Provide the (x, y) coordinate of the cell's center where the given text is located.  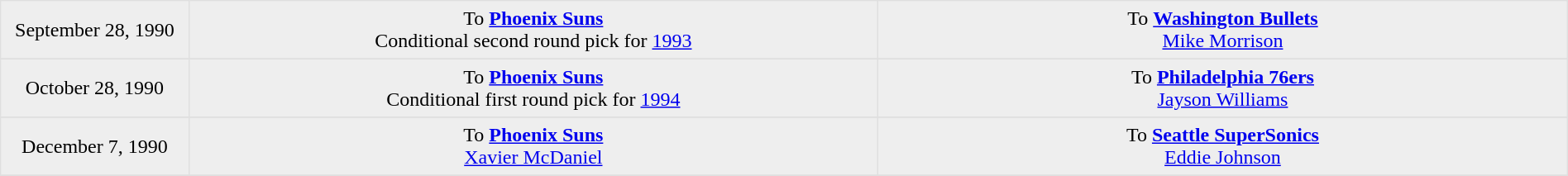
To Phoenix SunsXavier McDaniel (533, 146)
To Seattle SuperSonicsEddie Johnson (1223, 146)
To Philadelphia 76ersJayson Williams (1223, 88)
December 7, 1990 (94, 146)
September 28, 1990 (94, 30)
To Phoenix SunsConditional first round pick for 1994 (533, 88)
To Washington BulletsMike Morrison (1223, 30)
To Phoenix SunsConditional second round pick for 1993 (533, 30)
October 28, 1990 (94, 88)
